Return (X, Y) of the center of cell containing provided text 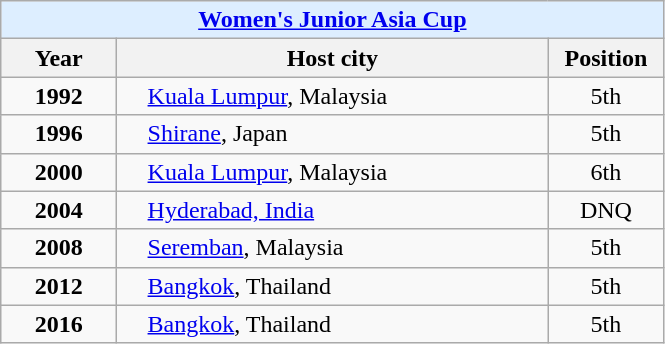
Year (59, 58)
2000 (59, 172)
Seremban, Malaysia (332, 248)
DNQ (606, 210)
Position (606, 58)
Women's Junior Asia Cup (332, 20)
2012 (59, 286)
Host city (332, 58)
6th (606, 172)
2008 (59, 248)
2004 (59, 210)
1996 (59, 134)
1992 (59, 96)
Hyderabad, India (332, 210)
2016 (59, 324)
Shirane, Japan (332, 134)
